From the cell containing the given text, extract its center point as (x, y) coordinate. 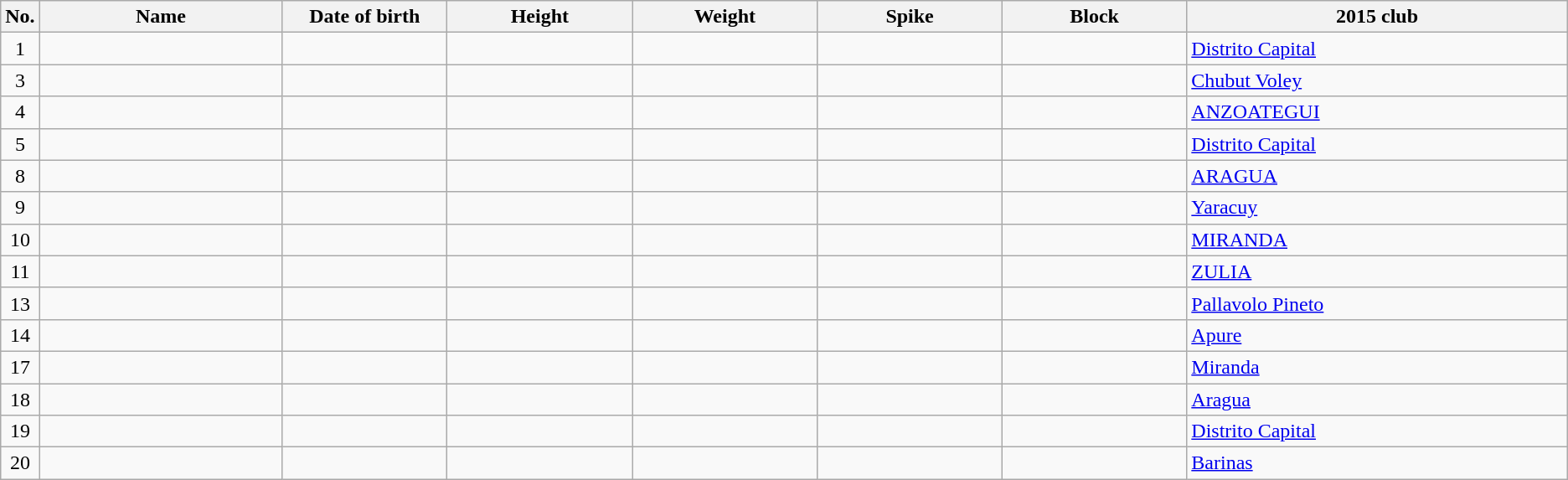
5 (20, 144)
Apure (1377, 335)
ARAGUA (1377, 176)
17 (20, 367)
20 (20, 463)
1 (20, 49)
13 (20, 303)
3 (20, 80)
ZULIA (1377, 271)
10 (20, 240)
Height (539, 17)
11 (20, 271)
No. (20, 17)
MIRANDA (1377, 240)
Block (1094, 17)
Pallavolo Pineto (1377, 303)
Yaracuy (1377, 208)
Barinas (1377, 463)
Aragua (1377, 400)
Name (161, 17)
2015 club (1377, 17)
Chubut Voley (1377, 80)
Date of birth (365, 17)
ANZOATEGUI (1377, 112)
19 (20, 431)
Miranda (1377, 367)
9 (20, 208)
8 (20, 176)
Weight (725, 17)
4 (20, 112)
Spike (910, 17)
18 (20, 400)
14 (20, 335)
